Return [x, y] of the center of cell containing provided text 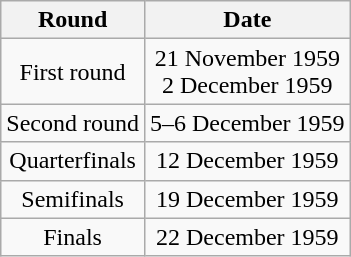
12 December 1959 [247, 161]
Semifinals [73, 199]
19 December 1959 [247, 199]
Finals [73, 237]
Quarterfinals [73, 161]
Second round [73, 123]
Date [247, 20]
First round [73, 72]
Round [73, 20]
5–6 December 1959 [247, 123]
21 November 19592 December 1959 [247, 72]
22 December 1959 [247, 237]
